Determine the [x, y] coordinate at the center of the cell enclosing the given text.  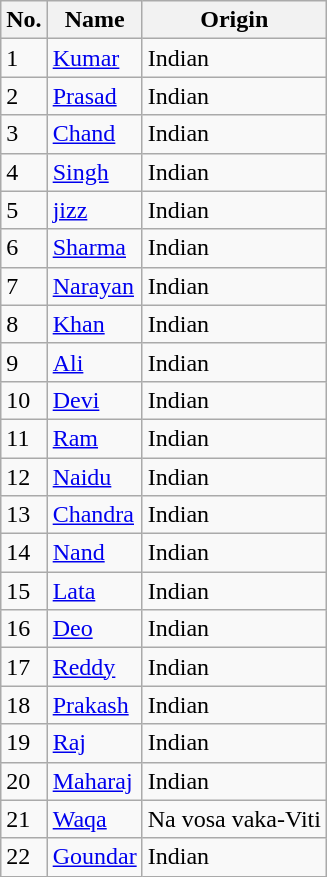
Sharma [94, 248]
Chand [94, 134]
3 [24, 134]
2 [24, 96]
Deo [94, 629]
Prakash [94, 705]
Devi [94, 400]
14 [24, 553]
Reddy [94, 667]
Nand [94, 553]
11 [24, 438]
Maharaj [94, 781]
8 [24, 324]
Origin [234, 20]
17 [24, 667]
Naidu [94, 477]
19 [24, 743]
Name [94, 20]
Lata [94, 591]
Narayan [94, 286]
13 [24, 515]
Ram [94, 438]
7 [24, 286]
20 [24, 781]
Goundar [94, 857]
jizz [94, 210]
No. [24, 20]
10 [24, 400]
12 [24, 477]
9 [24, 362]
Raj [94, 743]
4 [24, 172]
Prasad [94, 96]
Ali [94, 362]
Chandra [94, 515]
18 [24, 705]
22 [24, 857]
Waqa [94, 819]
16 [24, 629]
6 [24, 248]
Na vosa vaka-Viti [234, 819]
5 [24, 210]
Khan [94, 324]
1 [24, 58]
Kumar [94, 58]
15 [24, 591]
21 [24, 819]
Singh [94, 172]
